Output the [x, y] coordinate of the center of the cell containing the given text.  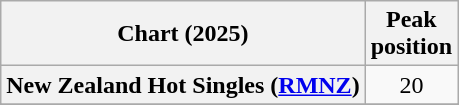
Chart (2025) [183, 34]
20 [411, 85]
New Zealand Hot Singles (RMNZ) [183, 85]
Peakposition [411, 34]
